Find where the given text appears and provide that cell's center as (X, Y) coordinate. 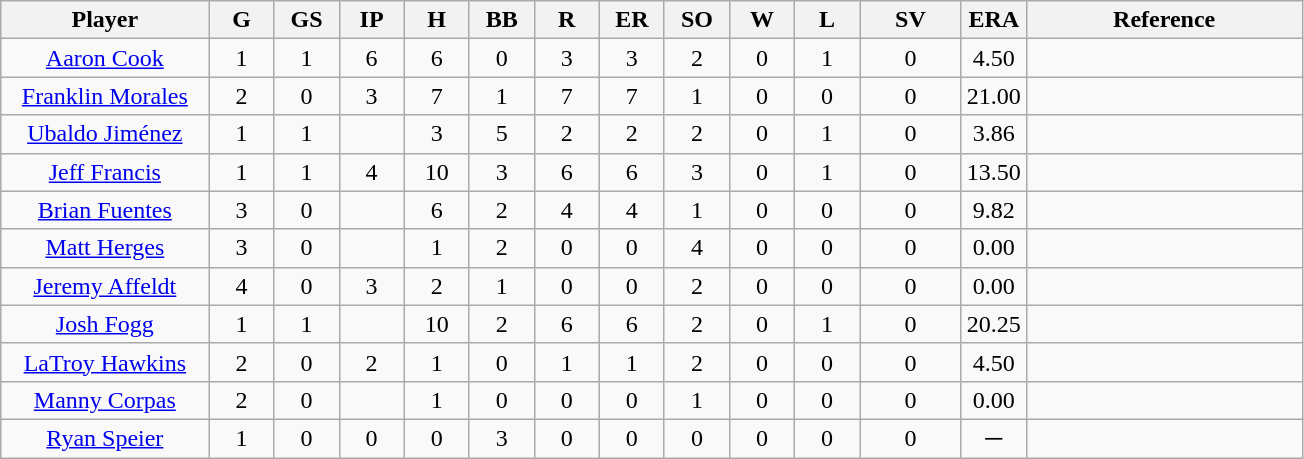
GS (306, 20)
W (762, 20)
SV (911, 20)
Aaron Cook (105, 58)
LaTroy Hawkins (105, 362)
3.86 (994, 134)
Matt Herges (105, 248)
20.25 (994, 324)
ERA (994, 20)
Reference (1164, 20)
─ (994, 438)
Jeremy Affeldt (105, 286)
L (828, 20)
Franklin Morales (105, 96)
SO (696, 20)
9.82 (994, 210)
Player (105, 20)
R (566, 20)
5 (502, 134)
Josh Fogg (105, 324)
Manny Corpas (105, 400)
Jeff Francis (105, 172)
Brian Fuentes (105, 210)
13.50 (994, 172)
21.00 (994, 96)
ER (632, 20)
Ryan Speier (105, 438)
IP (372, 20)
G (242, 20)
H (436, 20)
Ubaldo Jiménez (105, 134)
BB (502, 20)
